Scan for the cell matching the given text and deliver its [X, Y] coordinate at center. 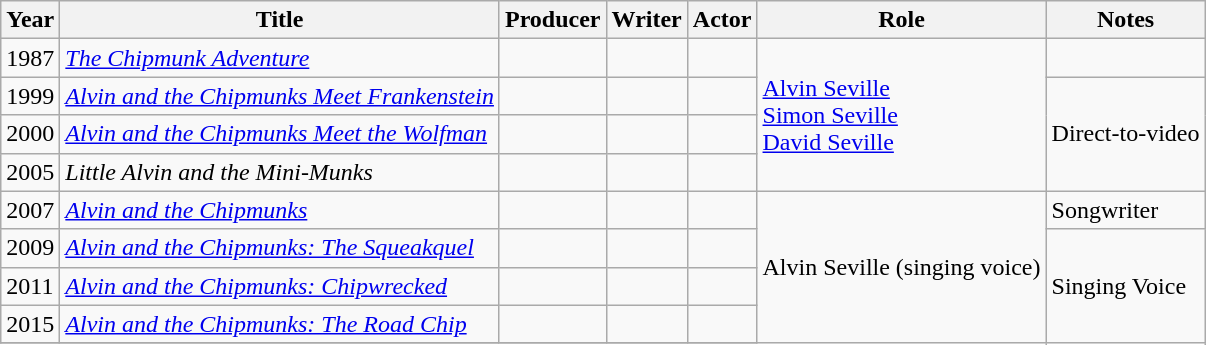
Little Alvin and the Mini-Munks [280, 172]
Songwriter [1126, 210]
Alvin and the Chipmunks: The Road Chip [280, 324]
2015 [30, 324]
Alvin SevilleSimon SevilleDavid Seville [902, 115]
Actor [722, 20]
2009 [30, 248]
Alvin and the Chipmunks Meet Frankenstein [280, 96]
Year [30, 20]
Singing Voice [1126, 286]
Writer [646, 20]
Title [280, 20]
2005 [30, 172]
Alvin and the Chipmunks: The Squeakquel [280, 248]
1999 [30, 96]
2011 [30, 286]
Alvin and the Chipmunks Meet the Wolfman [280, 134]
Notes [1126, 20]
Alvin and the Chipmunks [280, 210]
2007 [30, 210]
Role [902, 20]
2000 [30, 134]
Direct-to-video [1126, 134]
Alvin Seville (singing voice) [902, 267]
Producer [552, 20]
1987 [30, 58]
The Chipmunk Adventure [280, 58]
Alvin and the Chipmunks: Chipwrecked [280, 286]
